Detect which cell encompasses the target text, then output its (x, y) center coordinate. 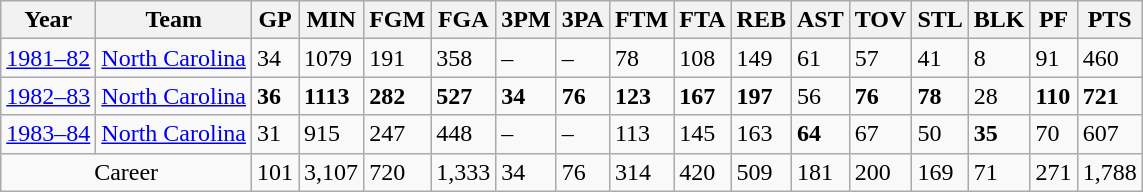
GP (276, 20)
71 (999, 172)
123 (641, 96)
FTA (702, 20)
448 (464, 134)
3,107 (332, 172)
TOV (880, 20)
149 (761, 58)
Year (48, 20)
915 (332, 134)
FGA (464, 20)
Career (126, 172)
169 (940, 172)
70 (1054, 134)
8 (999, 58)
1079 (332, 58)
BLK (999, 20)
460 (1110, 58)
3PM (526, 20)
STL (940, 20)
314 (641, 172)
247 (398, 134)
57 (880, 58)
1983–84 (48, 134)
113 (641, 134)
56 (820, 96)
720 (398, 172)
50 (940, 134)
527 (464, 96)
FGM (398, 20)
197 (761, 96)
91 (1054, 58)
721 (1110, 96)
167 (702, 96)
607 (1110, 134)
163 (761, 134)
191 (398, 58)
MIN (332, 20)
61 (820, 58)
31 (276, 134)
509 (761, 172)
108 (702, 58)
200 (880, 172)
3PA (582, 20)
181 (820, 172)
110 (1054, 96)
1,788 (1110, 172)
1,333 (464, 172)
FTM (641, 20)
REB (761, 20)
28 (999, 96)
358 (464, 58)
145 (702, 134)
41 (940, 58)
PF (1054, 20)
64 (820, 134)
420 (702, 172)
36 (276, 96)
101 (276, 172)
35 (999, 134)
67 (880, 134)
271 (1054, 172)
282 (398, 96)
1113 (332, 96)
1982–83 (48, 96)
1981–82 (48, 58)
AST (820, 20)
Team (174, 20)
PTS (1110, 20)
